Output the (x, y) coordinate of the center of the cell containing the given text.  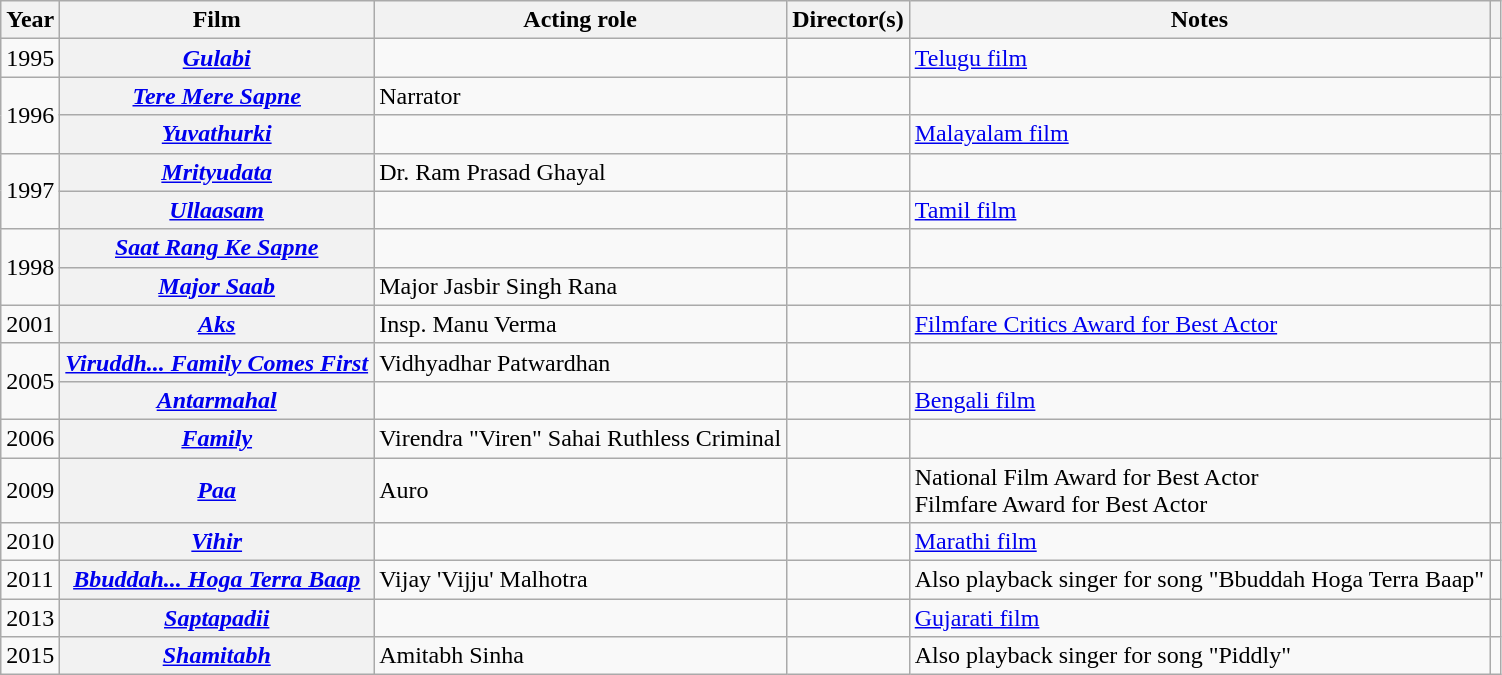
Also playback singer for song "Bbuddah Hoga Terra Baap" (1199, 580)
2010 (30, 542)
Director(s) (848, 20)
2009 (30, 490)
National Film Award for Best ActorFilmfare Award for Best Actor (1199, 490)
Acting role (580, 20)
Dr. Ram Prasad Ghayal (580, 172)
Auro (580, 490)
Viruddh... Family Comes First (217, 362)
Virendra "Viren" Sahai Ruthless Criminal (580, 438)
2001 (30, 324)
Family (217, 438)
2011 (30, 580)
1995 (30, 58)
Malayalam film (1199, 134)
Amitabh Sinha (580, 656)
2005 (30, 381)
Saptapadii (217, 618)
Paa (217, 490)
Mrityudata (217, 172)
Aks (217, 324)
1996 (30, 115)
Tere Mere Sapne (217, 96)
Ullaasam (217, 210)
Year (30, 20)
Bengali film (1199, 400)
Saat Rang Ke Sapne (217, 248)
Narrator (580, 96)
Bbuddah... Hoga Terra Baap (217, 580)
Notes (1199, 20)
Also playback singer for song "Piddly" (1199, 656)
Vihir (217, 542)
Telugu film (1199, 58)
Gujarati film (1199, 618)
Major Jasbir Singh Rana (580, 286)
1998 (30, 267)
1997 (30, 191)
Yuvathurki (217, 134)
2006 (30, 438)
2015 (30, 656)
2013 (30, 618)
Vidhyadhar Patwardhan (580, 362)
Marathi film (1199, 542)
Vijay 'Vijju' Malhotra (580, 580)
Major Saab (217, 286)
Antarmahal (217, 400)
Tamil film (1199, 210)
Filmfare Critics Award for Best Actor (1199, 324)
Film (217, 20)
Gulabi (217, 58)
Shamitabh (217, 656)
Insp. Manu Verma (580, 324)
